Capture the cell that displays the provided text and extract its (x, y) central coordinate. 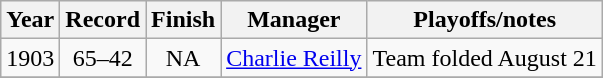
NA (184, 58)
1903 (30, 58)
Team folded August 21 (484, 58)
Charlie Reilly (294, 58)
Year (30, 20)
Manager (294, 20)
Record (103, 20)
65–42 (103, 58)
Playoffs/notes (484, 20)
Finish (184, 20)
